Capture the cell that displays the provided text and extract its (X, Y) central coordinate. 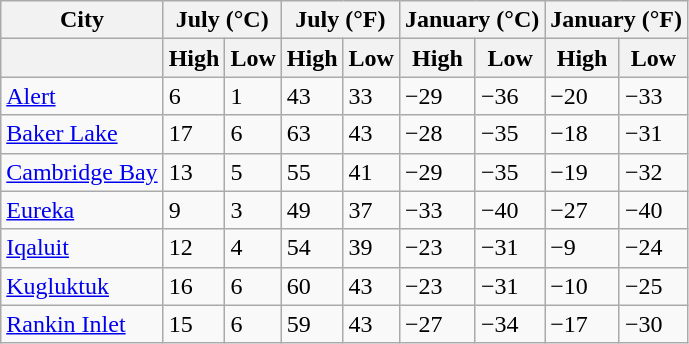
59 (312, 324)
January (°F) (616, 20)
−32 (653, 172)
60 (312, 286)
−30 (653, 324)
Alert (82, 96)
12 (194, 248)
13 (194, 172)
Cambridge Bay (82, 172)
1 (253, 96)
55 (312, 172)
3 (253, 210)
Iqaluit (82, 248)
4 (253, 248)
39 (371, 248)
January (°C) (472, 20)
49 (312, 210)
−9 (582, 248)
−24 (653, 248)
16 (194, 286)
−10 (582, 286)
−34 (510, 324)
−28 (437, 134)
54 (312, 248)
15 (194, 324)
−20 (582, 96)
City (82, 20)
−19 (582, 172)
Eureka (82, 210)
Kugluktuk (82, 286)
Baker Lake (82, 134)
−17 (582, 324)
July (°F) (340, 20)
33 (371, 96)
9 (194, 210)
63 (312, 134)
−36 (510, 96)
5 (253, 172)
Rankin Inlet (82, 324)
41 (371, 172)
−25 (653, 286)
17 (194, 134)
July (°C) (222, 20)
37 (371, 210)
−18 (582, 134)
